Detect which cell encompasses the target text, then output its (X, Y) center coordinate. 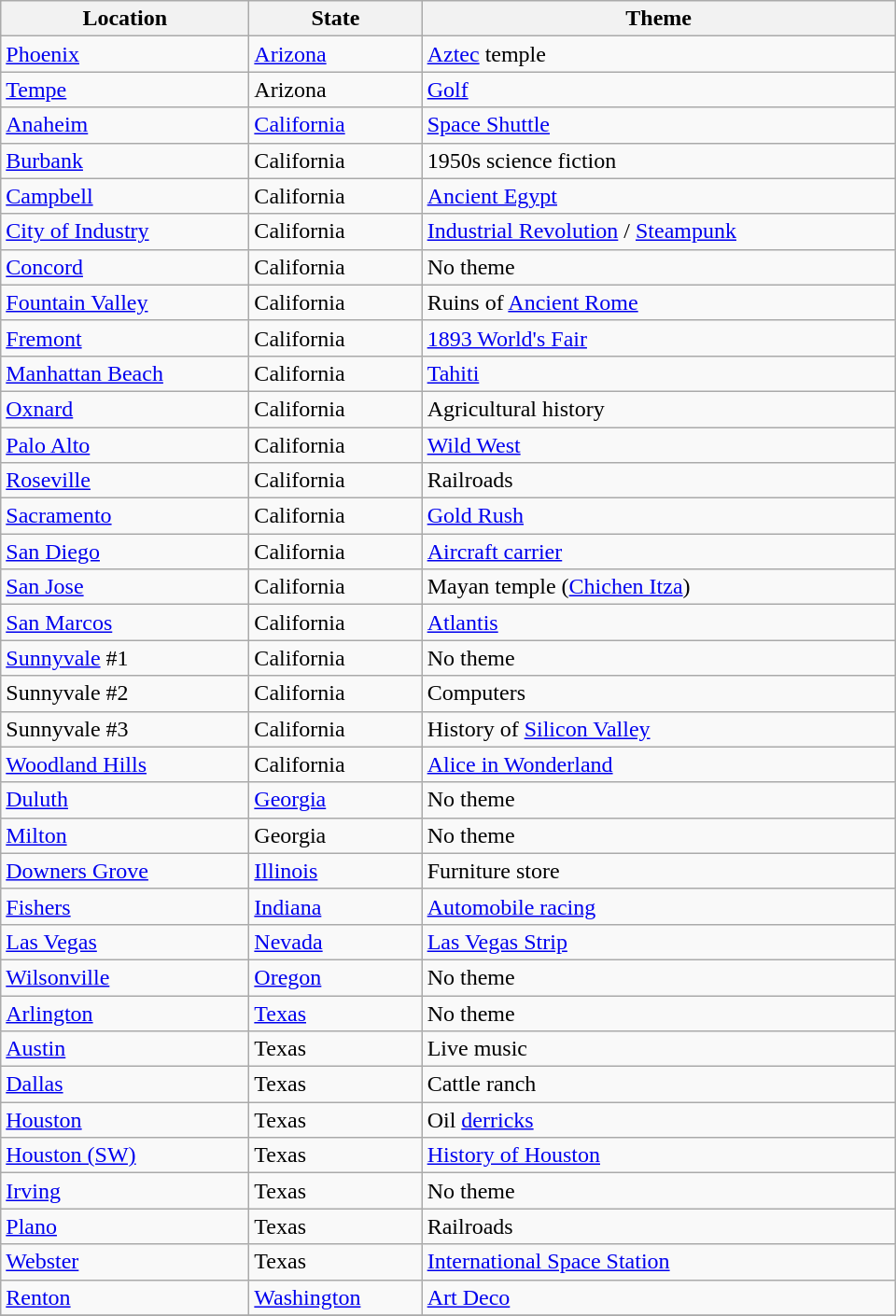
Furniture store (659, 871)
Indiana (336, 906)
Houston (SW) (125, 1155)
Automobile racing (659, 906)
Woodland Hills (125, 764)
Phoenix (125, 54)
Mayan temple (Chichen Itza) (659, 587)
Illinois (336, 871)
Anaheim (125, 125)
Duluth (125, 800)
Live music (659, 1049)
Las Vegas (125, 942)
1893 World's Fair (659, 338)
Location (125, 19)
Plano (125, 1226)
1950s science fiction (659, 161)
Sunnyvale #2 (125, 693)
Arlington (125, 1013)
Alice in Wonderland (659, 764)
Irving (125, 1191)
Austin (125, 1049)
Theme (659, 19)
Renton (125, 1297)
Oregon (336, 977)
San Jose (125, 587)
Ruins of Ancient Rome (659, 302)
Houston (125, 1120)
Aztec temple (659, 54)
Industrial Revolution / Steampunk (659, 231)
Downers Grove (125, 871)
History of Silicon Valley (659, 729)
Golf (659, 90)
Fremont (125, 338)
Palo Alto (125, 445)
Las Vegas Strip (659, 942)
Fountain Valley (125, 302)
Tahiti (659, 373)
Concord (125, 267)
Space Shuttle (659, 125)
Roseville (125, 481)
State (336, 19)
Campbell (125, 196)
Webster (125, 1262)
Milton (125, 835)
Sunnyvale #3 (125, 729)
San Diego (125, 552)
Oil derricks (659, 1120)
Nevada (336, 942)
History of Houston (659, 1155)
Agricultural history (659, 409)
Atlantis (659, 623)
Burbank (125, 161)
Aircraft carrier (659, 552)
Ancient Egypt (659, 196)
Cattle ranch (659, 1085)
Computers (659, 693)
Manhattan Beach (125, 373)
Gold Rush (659, 516)
Washington (336, 1297)
Sacramento (125, 516)
Art Deco (659, 1297)
Dallas (125, 1085)
Wilsonville (125, 977)
Tempe (125, 90)
City of Industry (125, 231)
International Space Station (659, 1262)
Wild West (659, 445)
Oxnard (125, 409)
Fishers (125, 906)
Sunnyvale #1 (125, 658)
San Marcos (125, 623)
